Extract the [x, y] coordinate from the center of the cell holding the provided text.  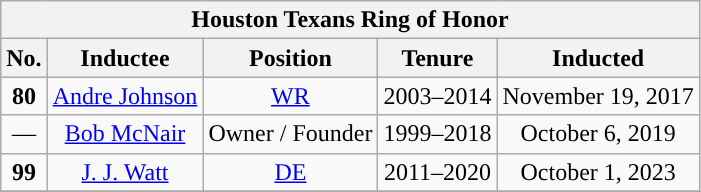
October 1, 2023 [598, 172]
No. [24, 58]
Houston Texans Ring of Honor [350, 20]
J. J. Watt [125, 172]
October 6, 2019 [598, 134]
Tenure [438, 58]
2011–2020 [438, 172]
— [24, 134]
80 [24, 96]
Inducted [598, 58]
DE [290, 172]
Andre Johnson [125, 96]
99 [24, 172]
Position [290, 58]
Inductee [125, 58]
November 19, 2017 [598, 96]
Owner / Founder [290, 134]
WR [290, 96]
1999–2018 [438, 134]
Bob McNair [125, 134]
2003–2014 [438, 96]
